Find where the given text appears and provide that cell's center as (x, y) coordinate. 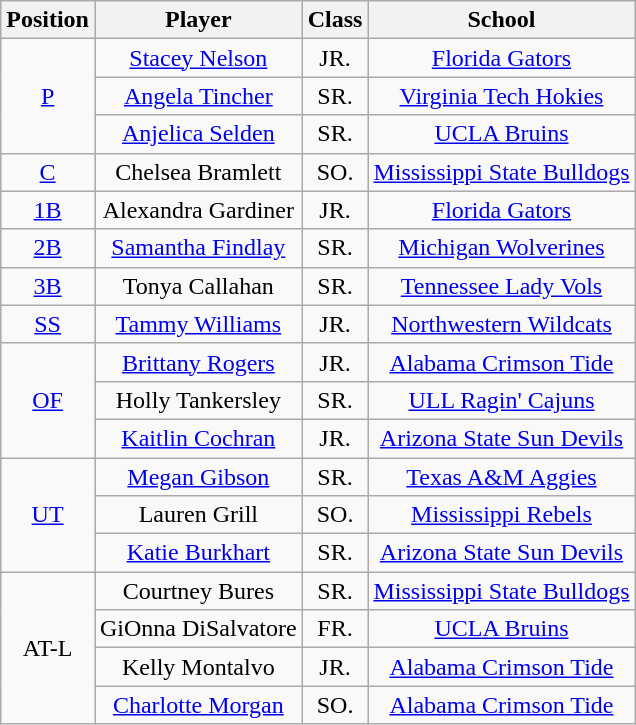
3B (48, 286)
Chelsea Bramlett (198, 172)
SS (48, 324)
P (48, 96)
Class (335, 20)
ULL Ragin' Cajuns (502, 400)
C (48, 172)
Courtney Bures (198, 591)
Tonya Callahan (198, 286)
Player (198, 20)
OF (48, 400)
FR. (335, 629)
Holly Tankersley (198, 400)
2B (48, 248)
Angela Tincher (198, 96)
Texas A&M Aggies (502, 477)
Alexandra Gardiner (198, 210)
Tennessee Lady Vols (502, 286)
GiOnna DiSalvatore (198, 629)
Charlotte Morgan (198, 705)
1B (48, 210)
AT-L (48, 648)
Stacey Nelson (198, 58)
Position (48, 20)
Northwestern Wildcats (502, 324)
Tammy Williams (198, 324)
Katie Burkhart (198, 553)
Megan Gibson (198, 477)
Kaitlin Cochran (198, 438)
Kelly Montalvo (198, 667)
Brittany Rogers (198, 362)
Mississippi Rebels (502, 515)
Samantha Findlay (198, 248)
Michigan Wolverines (502, 248)
School (502, 20)
UT (48, 515)
Virginia Tech Hokies (502, 96)
Anjelica Selden (198, 134)
Lauren Grill (198, 515)
